Detect which cell encompasses the target text, then output its [X, Y] center coordinate. 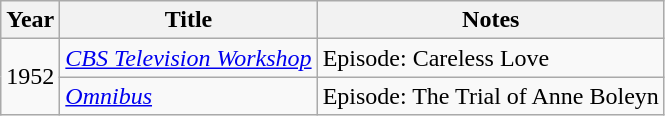
Episode: The Trial of Anne Boleyn [490, 96]
Title [188, 20]
Year [30, 20]
1952 [30, 77]
Omnibus [188, 96]
Episode: Careless Love [490, 58]
CBS Television Workshop [188, 58]
Notes [490, 20]
